Scan for the cell matching the given text and deliver its (X, Y) coordinate at center. 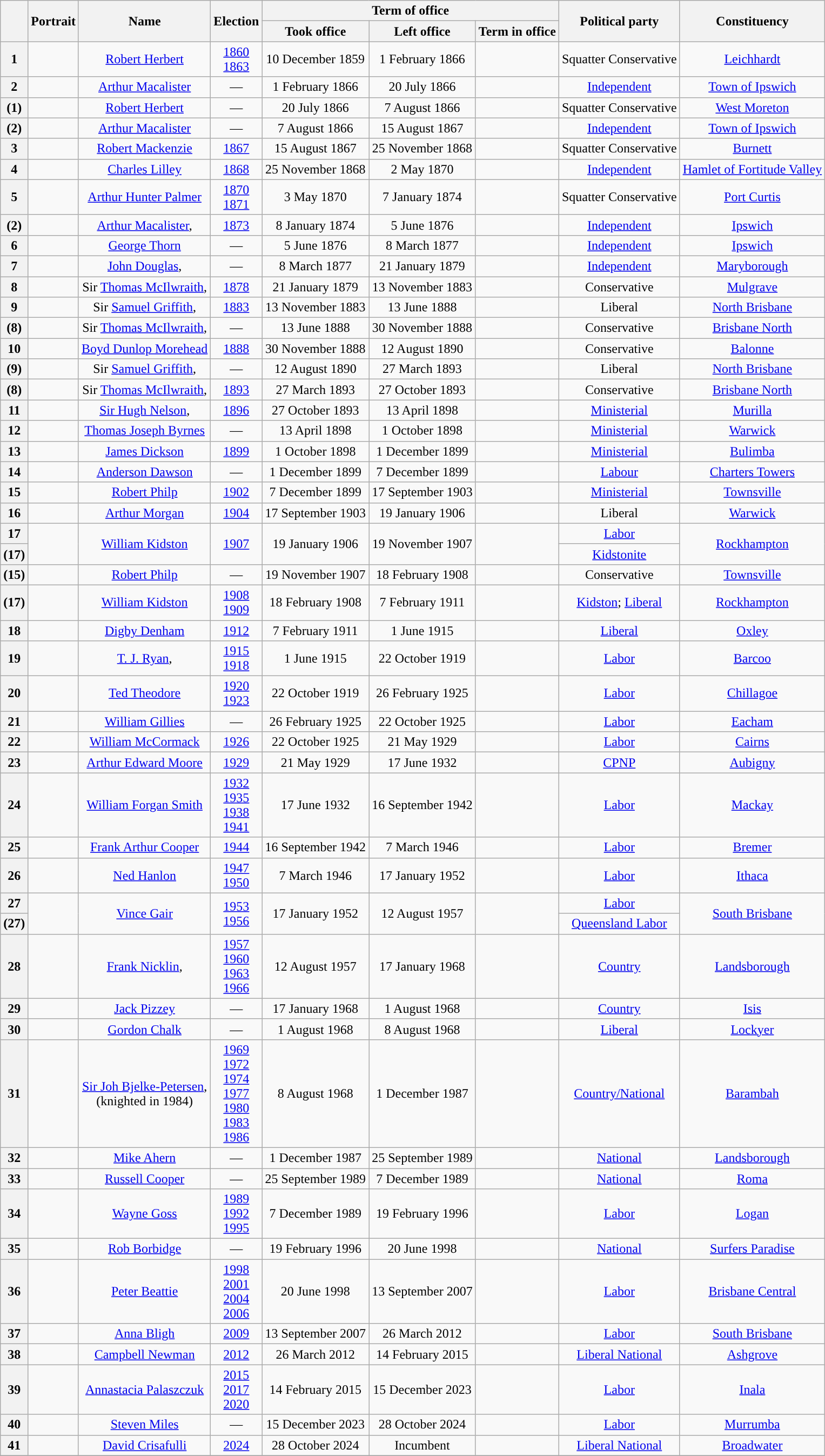
Thomas Joseph Byrnes (144, 431)
Cairns (752, 742)
22 (14, 742)
Rob Borbidge (144, 1249)
18 (14, 631)
1904 (237, 513)
Term of office (411, 11)
1969197219741977198019831986 (237, 1093)
Bremer (752, 847)
Kidston; Liberal (619, 602)
Arthur Macalister, (144, 225)
Constituency (752, 21)
1957196019631966 (237, 966)
Roma (752, 1179)
1893 (237, 390)
Anna Bligh (144, 1334)
(9) (14, 369)
Port Curtis (752, 197)
Campbell Newman (144, 1354)
Boyd Dunlop Morehead (144, 349)
38 (14, 1354)
6 (14, 245)
24 (14, 805)
16 (14, 513)
Term in office (517, 31)
1 (14, 59)
Inala (752, 1390)
Sir Joh Bjelke-Petersen, (knighted in 1984) (144, 1093)
Russell Cooper (144, 1179)
1878 (237, 287)
West Moreton (752, 108)
Country/National (619, 1093)
Barambah (752, 1093)
Ned Hanlon (144, 876)
37 (14, 1334)
Queensland Labor (619, 924)
George Thorn (144, 245)
Digby Denham (144, 631)
Hamlet of Fortitude Valley (752, 169)
Mulgrave (752, 287)
Eacham (752, 722)
34 (14, 1214)
198919921995 (237, 1214)
1907 (237, 544)
19151918 (237, 658)
CPNP (619, 763)
Murilla (752, 410)
19081909 (237, 602)
Maryborough (752, 266)
Arthur Morgan (144, 513)
3 (14, 149)
4 (14, 169)
Charles Lilley (144, 169)
26 (14, 876)
Steven Miles (144, 1425)
Mike Ahern (144, 1158)
1896 (237, 410)
Balonne (752, 349)
Leichhardt (752, 59)
9 (14, 308)
33 (14, 1179)
1912 (237, 631)
1944 (237, 847)
Election (237, 21)
Gordon Chalk (144, 1029)
Political party (619, 21)
Lockyer (752, 1029)
Charters Towers (752, 472)
William Gillies (144, 722)
193219351938 1941 (237, 805)
Peter Beattie (144, 1292)
Portrait (53, 21)
1998200120042006 (237, 1292)
10 (14, 349)
Sir Hugh Nelson, (144, 410)
40 (14, 1425)
19201923 (237, 694)
Ashgrove (752, 1354)
Isis (752, 1008)
Kidstonite (619, 554)
Wayne Goss (144, 1214)
7 January 1874 (422, 197)
3 May 1870 (316, 197)
Arthur Hunter Palmer (144, 197)
12 (14, 431)
19 (14, 658)
35 (14, 1249)
Surfers Paradise (752, 1249)
1873 (237, 225)
18601863 (237, 59)
Vince Gair (144, 913)
32 (14, 1158)
1888 (237, 349)
T. J. Ryan, (144, 658)
Anderson Dawson (144, 472)
Frank Arthur Cooper (144, 847)
Aubigny (752, 763)
(27) (14, 924)
2 May 1870 (422, 169)
2 (14, 87)
1926 (237, 742)
Burnett (752, 149)
Logan (752, 1214)
39 (14, 1390)
Labour (619, 472)
7 (14, 266)
10 December 1859 (316, 59)
Name (144, 21)
Incumbent (422, 1445)
1868 (237, 169)
James Dickson (144, 451)
1899 (237, 451)
31 (14, 1093)
201520172020 (237, 1390)
1929 (237, 763)
(15) (14, 575)
Barcoo (752, 658)
Took office (316, 31)
21 (14, 722)
19531956 (237, 913)
2009 (237, 1334)
8 (14, 287)
Brisbane Central (752, 1292)
20 (14, 694)
Jack Pizzey (144, 1008)
1902 (237, 492)
Left office (422, 31)
Murrumba (752, 1425)
18701871 (237, 197)
Ted Theodore (144, 694)
Frank Nicklin, (144, 966)
(1) (14, 108)
William McCormack (144, 742)
Ithaca (752, 876)
Broadwater (752, 1445)
17 (14, 533)
13 (14, 451)
Bulimba (752, 451)
2024 (237, 1445)
5 (14, 197)
Chillagoe (752, 694)
Annastacia Palaszczuk (144, 1390)
1947 1950 (237, 876)
David Crisafulli (144, 1445)
23 (14, 763)
1867 (237, 149)
1883 (237, 308)
Mackay (752, 805)
29 (14, 1008)
11 (14, 410)
15 (14, 492)
28 (14, 966)
John Douglas, (144, 266)
8 January 1874 (316, 225)
41 (14, 1445)
25 (14, 847)
Robert Mackenzie (144, 149)
30 (14, 1029)
2012 (237, 1354)
36 (14, 1292)
Arthur Edward Moore (144, 763)
27 (14, 903)
Oxley (752, 631)
William Forgan Smith (144, 805)
14 (14, 472)
